For the text-containing cell, return its midpoint in (x, y) coordinate format. 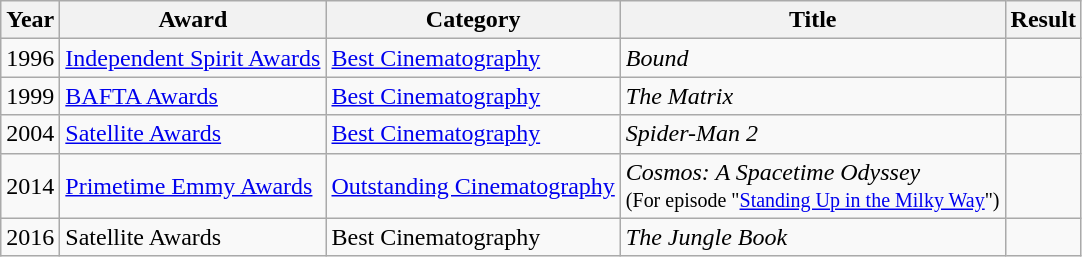
Year (30, 20)
Spider-Man 2 (812, 134)
Result (1043, 20)
Outstanding Cinematography (473, 186)
Cosmos: A Spacetime Odyssey(For episode "Standing Up in the Milky Way") (812, 186)
Independent Spirit Awards (193, 58)
1996 (30, 58)
Award (193, 20)
Bound (812, 58)
2016 (30, 237)
1999 (30, 96)
2004 (30, 134)
Category (473, 20)
The Jungle Book (812, 237)
The Matrix (812, 96)
Primetime Emmy Awards (193, 186)
BAFTA Awards (193, 96)
Title (812, 20)
2014 (30, 186)
